Find where the given text appears and provide that cell's center as (x, y) coordinate. 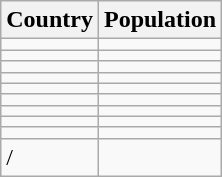
/ (50, 157)
Population (160, 20)
Country (50, 20)
